Scan for the cell matching the given text and deliver its [X, Y] coordinate at center. 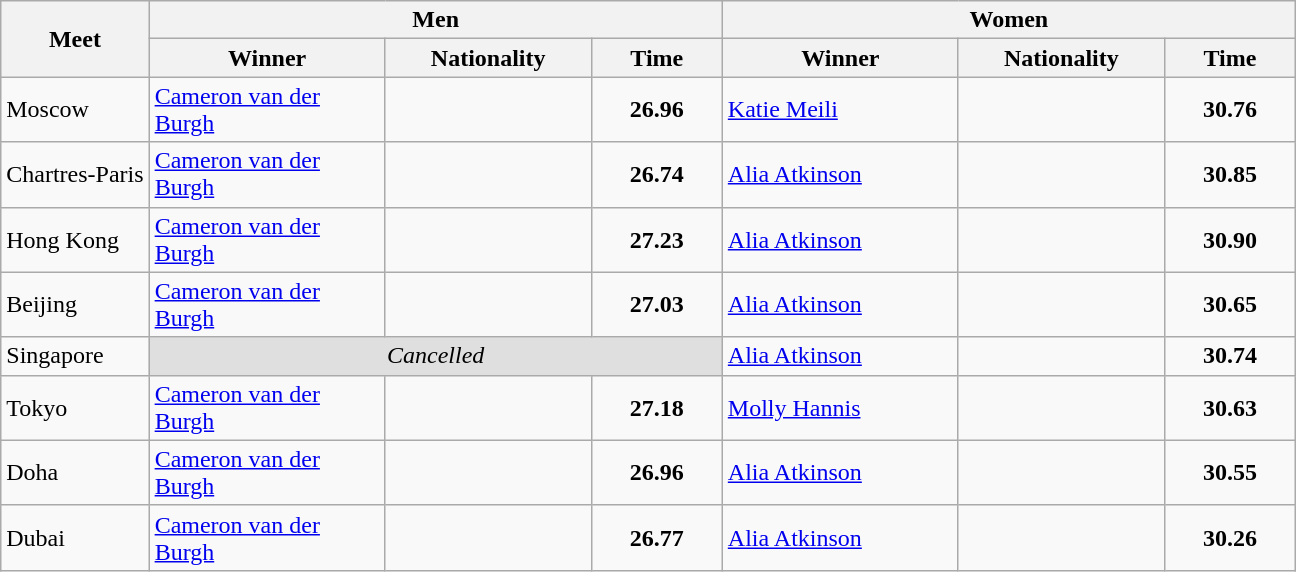
Meet [75, 39]
Moscow [75, 110]
Katie Meili [840, 110]
26.77 [656, 538]
Beijing [75, 304]
26.74 [656, 174]
30.90 [1230, 240]
Cancelled [436, 356]
Doha [75, 472]
Molly Hannis [840, 408]
Chartres-Paris [75, 174]
30.76 [1230, 110]
Tokyo [75, 408]
27.18 [656, 408]
Men [436, 20]
Dubai [75, 538]
30.55 [1230, 472]
30.74 [1230, 356]
Singapore [75, 356]
27.03 [656, 304]
30.65 [1230, 304]
27.23 [656, 240]
30.63 [1230, 408]
30.85 [1230, 174]
Hong Kong [75, 240]
Women [1008, 20]
30.26 [1230, 538]
